Locate the cell with the specified text and output its (x, y) center coordinate. 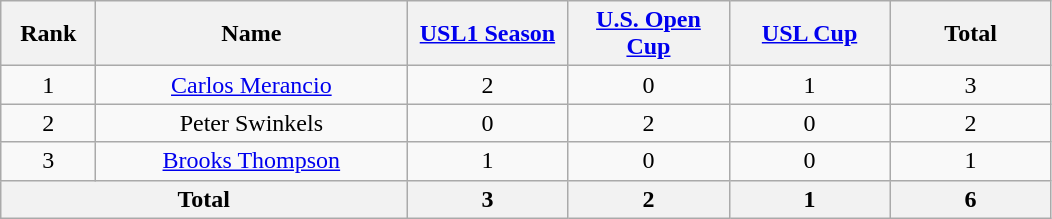
6 (970, 199)
Carlos Merancio (252, 85)
USL Cup (810, 34)
Peter Swinkels (252, 123)
Name (252, 34)
USL1 Season (488, 34)
U.S. Open Cup (648, 34)
Brooks Thompson (252, 161)
Rank (48, 34)
